Detect which cell encompasses the target text, then output its [X, Y] center coordinate. 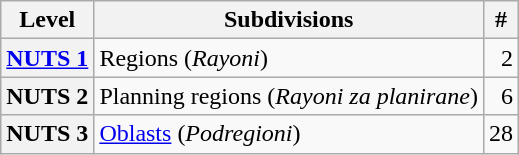
2 [502, 58]
Oblasts (Podregioni) [289, 134]
Subdivisions [289, 20]
Regions (Rayoni) [289, 58]
28 [502, 134]
NUTS 2 [48, 96]
Level [48, 20]
6 [502, 96]
NUTS 1 [48, 58]
NUTS 3 [48, 134]
Planning regions (Rayoni za planirane) [289, 96]
# [502, 20]
